Search for the cell housing the specified text and yield its [X, Y] center coordinate. 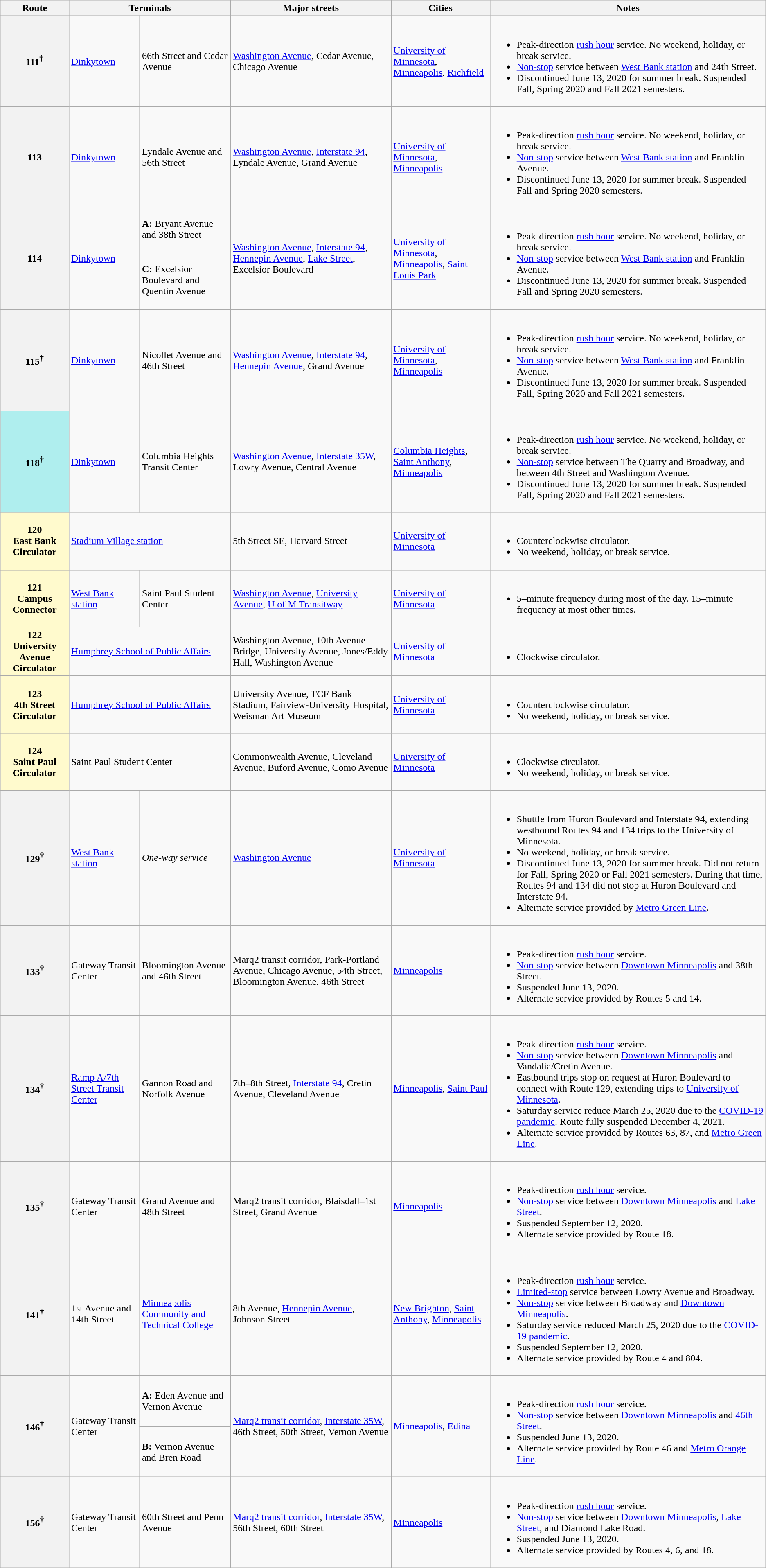
One-way service [185, 858]
146† [35, 1426]
Stadium Village station [150, 541]
Marq2 transit corridor, Interstate 35W, 56th Street, 60th Street [311, 1523]
New Brighton, Saint Anthony, Minneapolis [440, 1314]
Gannon Road and Norfolk Avenue [185, 1089]
Columbia Heights, Saint Anthony, Minneapolis [440, 462]
135† [35, 1207]
121Campus Connector [35, 598]
5th Street SE, Harvard Street [311, 541]
122University Avenue Circulator [35, 652]
Marq2 transit corridor, Interstate 35W, 46th Street, 50th Street, Vernon Avenue [311, 1426]
A: Bryant Avenue and 38th Street [185, 229]
Clockwise circulator.No weekend, holiday, or break service. [628, 762]
156† [35, 1523]
B: Vernon Avenue and Bren Road [185, 1452]
Commonwealth Avenue, Cleveland Avenue, Buford Avenue, Como Avenue [311, 762]
Marq2 transit corridor, Blaisdall–1st Street, Grand Avenue [311, 1207]
Washington Avenue, Interstate 94, Hennepin Avenue, Lake Street, Excelsior Boulevard [311, 259]
Washington Avenue, Interstate 35W, Lowry Avenue, Central Avenue [311, 462]
Major streets [311, 8]
University of Minnesota, Minneapolis, Richfield [440, 61]
134† [35, 1089]
Bloomington Avenue and 46th Street [185, 970]
Marq2 transit corridor, Park-Portland Avenue, Chicago Avenue, 54th Street, Bloomington Avenue, 46th Street [311, 970]
141† [35, 1314]
Minneapolis, Edina [440, 1426]
1234th Street Circulator [35, 704]
111† [35, 61]
Grand Avenue and 48th Street [185, 1207]
C: Excelsior Boulevard and Quentin Avenue [185, 280]
Washington Avenue [311, 858]
Washington Avenue, 10th Avenue Bridge, University Avenue, Jones/Eddy Hall, Washington Avenue [311, 652]
Minneapolis Community and Technical College [185, 1314]
118† [35, 462]
Lyndale Avenue and 56th Street [185, 157]
Ramp A/7th Street Transit Center [104, 1089]
Minneapolis, Saint Paul [440, 1089]
Washington Avenue, Cedar Avenue, Chicago Avenue [311, 61]
129† [35, 858]
University Avenue, TCF Bank Stadium, Fairview-University Hospital, Weisman Art Museum [311, 704]
133† [35, 970]
1st Avenue and 14th Street [104, 1314]
Washington Avenue, Interstate 94, Hennepin Avenue, Grand Avenue [311, 360]
114 [35, 259]
5–minute frequency during most of the day. 15–minute frequency at most other times. [628, 598]
124Saint Paul Circulator [35, 762]
Route [35, 8]
Cities [440, 8]
Terminals [150, 8]
113 [35, 157]
Columbia Heights Transit Center [185, 462]
120East Bank Circulator [35, 541]
Washington Avenue, University Avenue, U of M Transitway [311, 598]
115† [35, 360]
Clockwise circulator. [628, 652]
University of Minnesota, Minneapolis, Saint Louis Park [440, 259]
66th Street and Cedar Avenue [185, 61]
7th–8th Street, Interstate 94, Cretin Avenue, Cleveland Avenue [311, 1089]
60th Street and Penn Avenue [185, 1523]
Washington Avenue, Interstate 94, Lyndale Avenue, Grand Avenue [311, 157]
Nicollet Avenue and 46th Street [185, 360]
A: Eden Avenue and Vernon Avenue [185, 1401]
8th Avenue, Hennepin Avenue, Johnson Street [311, 1314]
Notes [628, 8]
